Pinpoint the cell where the given text exists, returning its [X, Y] midpoint coordinate. 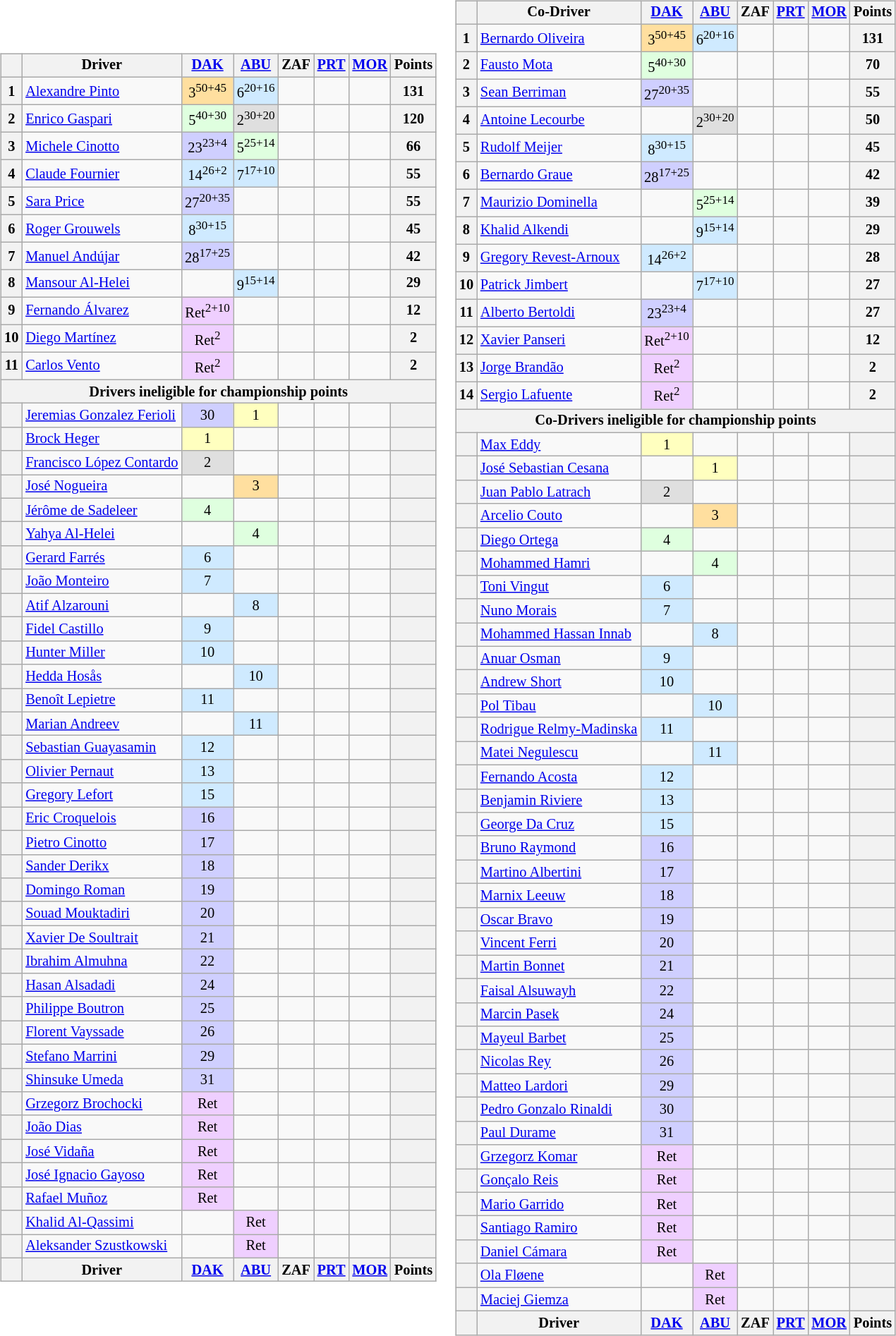
Vincent Ferri [559, 943]
Nuno Morais [559, 611]
39 [873, 203]
Mansour Al-Helei [102, 284]
50 [873, 120]
Roger Grouwels [102, 229]
Carlos Vento [102, 365]
Florent Vayssade [102, 1033]
Nicolas Rey [559, 1062]
Drivers ineligible for championship points [219, 391]
Antoine Lecourbe [559, 120]
Rodrigue Relmy-Madinska [559, 729]
Ibrahim Almuhna [102, 961]
120 [413, 119]
Fausto Mota [559, 65]
Patrick Jimbert [559, 285]
Gerard Farrés [102, 558]
Marnix Leeuw [559, 896]
Manuel Andújar [102, 255]
Martino Albertini [559, 872]
Max Eddy [559, 444]
Juan Pablo Latrach [559, 492]
Sander Derikx [102, 866]
Rudolf Meijer [559, 148]
Brock Heger [102, 439]
Martin Bonnet [559, 967]
Eric Croquelois [102, 819]
Atif Alzarouni [102, 605]
Marcin Pasek [559, 1014]
Gregory Revest-Arnoux [559, 258]
14 [466, 395]
Toni Vingut [559, 587]
Bruno Raymond [559, 848]
Alexandre Pinto [102, 92]
Mohammed Hamri [559, 564]
Arcelio Couto [559, 516]
Paul Durame [559, 1133]
Fidel Castillo [102, 629]
Shinsuke Umeda [102, 1080]
Yahya Al-Helei [102, 534]
José Nogueira [102, 487]
Oscar Bravo [559, 919]
Philippe Boutron [102, 1009]
Mohammed Hassan Innab [559, 635]
Diego Martínez [102, 339]
Enrico Gaspari [102, 119]
Marian Andreev [102, 724]
Khalid Al-Qassimi [102, 1222]
Sebastian Guayasamin [102, 748]
28 [873, 258]
Jorge Brandão [559, 368]
Pietro Cinotto [102, 843]
Hasan Alsadadi [102, 985]
Matei Negulescu [559, 753]
Pedro Gonzalo Rinaldi [559, 1110]
Jérôme de Sadeleer [102, 510]
Aleksander Szustkowski [102, 1246]
66 [413, 145]
Sara Price [102, 200]
Fernando Álvarez [102, 310]
Khalid Alkendi [559, 230]
Xavier De Soultrait [102, 937]
Sean Berriman [559, 93]
Maurizio Dominella [559, 203]
Jeremias Gonzalez Ferioli [102, 415]
Matteo Lardori [559, 1086]
Hunter Miller [102, 652]
Olivier Pernaut [102, 772]
Gregory Lefort [102, 795]
Co-Drivers ineligible for championship points [676, 421]
Bernardo Oliveira [559, 38]
José Ignacio Gayoso [102, 1175]
Santiago Ramiro [559, 1228]
Andrew Short [559, 682]
João Monteiro [102, 581]
Mario Garrido [559, 1204]
Stefano Marrini [102, 1056]
Gonçalo Reis [559, 1181]
Fernando Acosta [559, 777]
Domingo Roman [102, 890]
Grzegorz Komar [559, 1157]
Benoît Lepietre [102, 700]
Co-Driver [559, 13]
Benjamin Riviere [559, 801]
Ola Fløene [559, 1275]
Bernardo Graue [559, 175]
George Da Cruz [559, 825]
José Sebastian Cesana [559, 468]
Faisal Alsuwayh [559, 990]
Rafael Muñoz [102, 1198]
Alberto Bertoldi [559, 313]
Francisco López Contardo [102, 463]
Grzegorz Brochocki [102, 1104]
70 [873, 65]
Maciej Giemza [559, 1299]
Sergio Lafuente [559, 395]
Diego Ortega [559, 540]
Mayeul Barbet [559, 1038]
Michele Cinotto [102, 145]
Claude Fournier [102, 174]
João Dias [102, 1127]
Anuar Osman [559, 658]
Daniel Cámara [559, 1252]
Pol Tibau [559, 706]
José Vidaña [102, 1151]
Xavier Panseri [559, 340]
Souad Mouktadiri [102, 913]
Hedda Hosås [102, 676]
